Provide the (X, Y) coordinate of the cell's center where the given text is located.  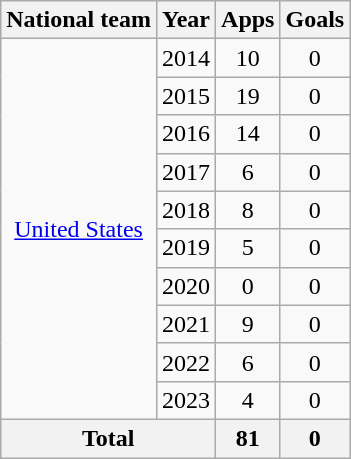
United States (79, 230)
National team (79, 20)
10 (248, 58)
19 (248, 96)
9 (248, 324)
14 (248, 134)
2015 (186, 96)
2019 (186, 248)
8 (248, 210)
2016 (186, 134)
2021 (186, 324)
Goals (315, 20)
2017 (186, 172)
Year (186, 20)
2014 (186, 58)
Apps (248, 20)
2023 (186, 400)
Total (108, 438)
4 (248, 400)
2018 (186, 210)
2022 (186, 362)
5 (248, 248)
2020 (186, 286)
81 (248, 438)
